Detect which cell encompasses the target text, then output its [x, y] center coordinate. 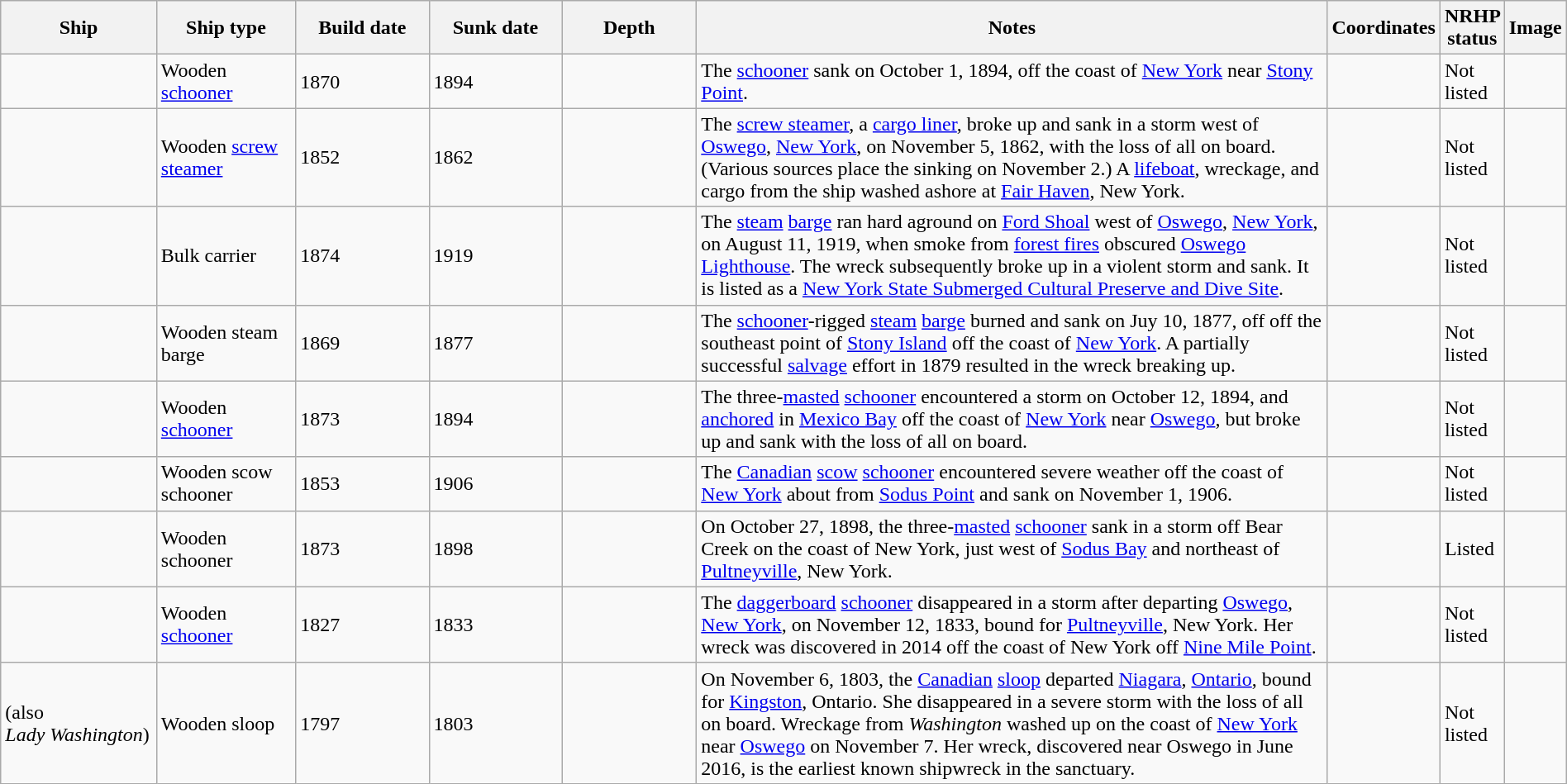
1862 [496, 157]
1803 [496, 723]
Bulk carrier [226, 256]
Image [1536, 28]
Ship type [226, 28]
1874 [362, 256]
Coordinates [1384, 28]
1852 [362, 157]
Ship [79, 28]
1827 [362, 625]
Listed [1472, 549]
1919 [496, 256]
Sunk date [496, 28]
1877 [496, 343]
NRHP status [1472, 28]
(also Lady Washington) [79, 723]
1906 [496, 484]
1797 [362, 723]
1870 [362, 81]
The schooner sank on October 1, 1894, off the coast of New York near Stony Point. [1012, 81]
1833 [496, 625]
Build date [362, 28]
Notes [1012, 28]
Wooden steam barge [226, 343]
1853 [362, 484]
Wooden scow schooner [226, 484]
1898 [496, 549]
Wooden sloop [226, 723]
The Canadian scow schooner encountered severe weather off the coast of New York about from Sodus Point and sank on November 1, 1906. [1012, 484]
1869 [362, 343]
Depth [630, 28]
Wooden screw steamer [226, 157]
